Output the [x, y] coordinate of the center of the cell containing the given text.  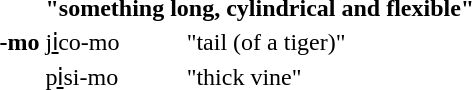
ji̱co-mo [113, 42]
